Extract the (x, y) coordinate from the center of the cell holding the provided text.  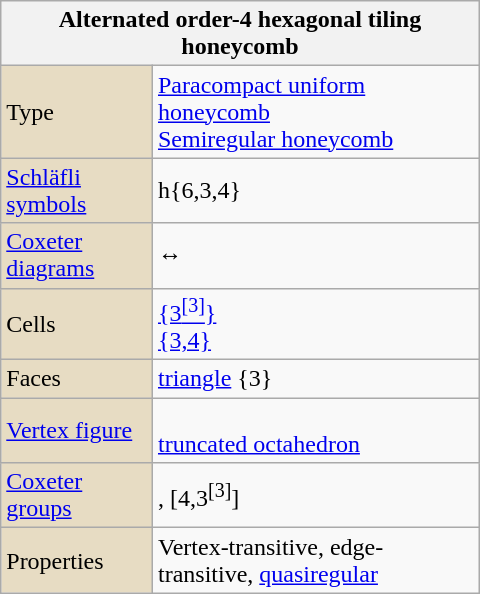
↔ (316, 256)
Coxeter groups (77, 496)
Paracompact uniform honeycombSemiregular honeycomb (316, 112)
Vertex-transitive, edge-transitive, quasiregular (316, 560)
Coxeter diagrams (77, 256)
{3[3]} {3,4} (316, 324)
h{6,3,4} (316, 190)
Schläfli symbols (77, 190)
Properties (77, 560)
Cells (77, 324)
truncated octahedron (316, 430)
Vertex figure (77, 430)
Type (77, 112)
, [4,3[3]] (316, 496)
Alternated order-4 hexagonal tiling honeycomb (240, 34)
triangle {3} (316, 379)
Faces (77, 379)
